Extract the (X, Y) coordinate from the center of the cell holding the provided text.  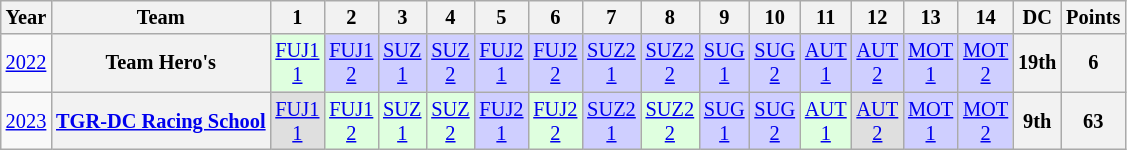
9th (1037, 121)
7 (611, 17)
10 (774, 17)
11 (826, 17)
19th (1037, 63)
Team (160, 17)
2 (351, 17)
5 (502, 17)
14 (986, 17)
13 (930, 17)
4 (450, 17)
2023 (26, 121)
Year (26, 17)
Points (1093, 17)
2022 (26, 63)
Team Hero's (160, 63)
9 (724, 17)
63 (1093, 121)
12 (878, 17)
8 (670, 17)
TGR-DC Racing School (160, 121)
3 (402, 17)
1 (297, 17)
DC (1037, 17)
